Search for the cell housing the specified text and yield its (X, Y) center coordinate. 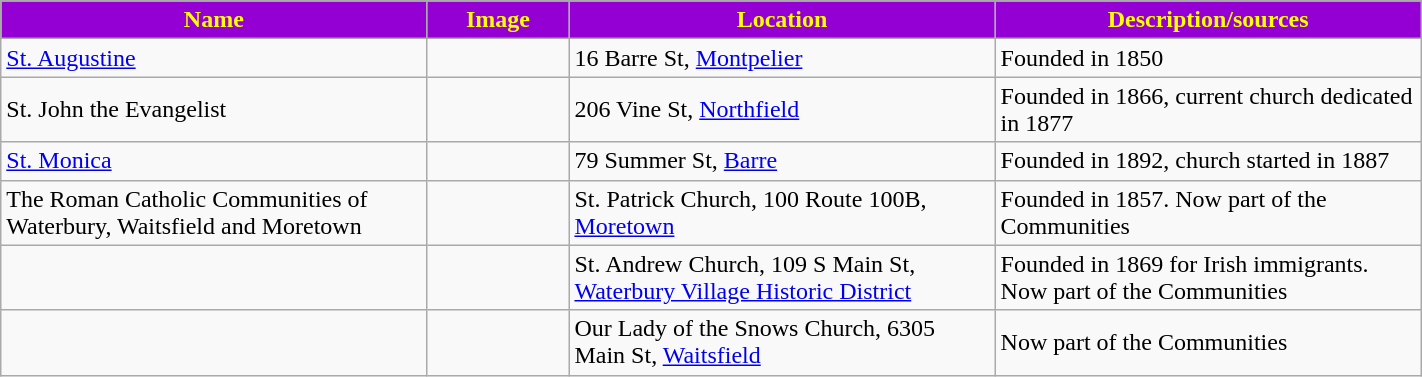
St. Augustine (214, 58)
Description/sources (1208, 20)
St. Patrick Church, 100 Route 100B, Moretown (782, 212)
Now part of the Communities (1208, 342)
Founded in 1850 (1208, 58)
Founded in 1869 for Irish immigrants. Now part of the Communities (1208, 278)
206 Vine St, Northfield (782, 110)
Our Lady of the Snows Church, 6305 Main St, Waitsfield (782, 342)
Name (214, 20)
The Roman Catholic Communities of Waterbury, Waitsfield and Moretown (214, 212)
Founded in 1857. Now part of the Communities (1208, 212)
St. Monica (214, 161)
79 Summer St, Barre (782, 161)
Image (498, 20)
St. John the Evangelist (214, 110)
St. Andrew Church, 109 S Main St, Waterbury Village Historic District (782, 278)
Founded in 1866, current church dedicated in 1877 (1208, 110)
Founded in 1892, church started in 1887 (1208, 161)
Location (782, 20)
16 Barre St, Montpelier (782, 58)
